Pinpoint the cell where the given text exists, returning its [x, y] midpoint coordinate. 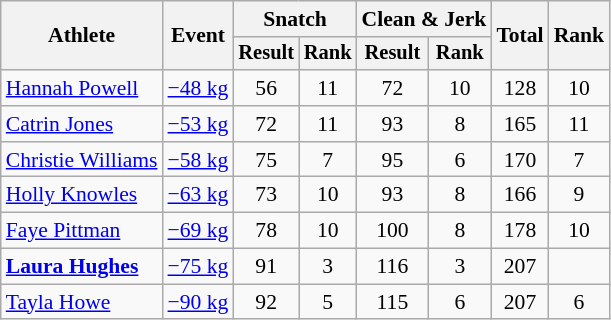
78 [266, 231]
165 [520, 124]
75 [266, 160]
Total [520, 36]
9 [580, 195]
−63 kg [198, 195]
178 [520, 231]
Christie Williams [82, 160]
Event [198, 36]
95 [393, 160]
−58 kg [198, 160]
115 [393, 302]
Catrin Jones [82, 124]
−53 kg [198, 124]
170 [520, 160]
91 [266, 267]
−90 kg [198, 302]
Tayla Howe [82, 302]
−75 kg [198, 267]
Athlete [82, 36]
Holly Knowles [82, 195]
92 [266, 302]
−48 kg [198, 88]
166 [520, 195]
100 [393, 231]
56 [266, 88]
116 [393, 267]
Laura Hughes [82, 267]
Snatch [294, 19]
Hannah Powell [82, 88]
−69 kg [198, 231]
5 [328, 302]
73 [266, 195]
Clean & Jerk [424, 19]
128 [520, 88]
Faye Pittman [82, 231]
